Extract the [X, Y] coordinate from the center of the cell holding the provided text.  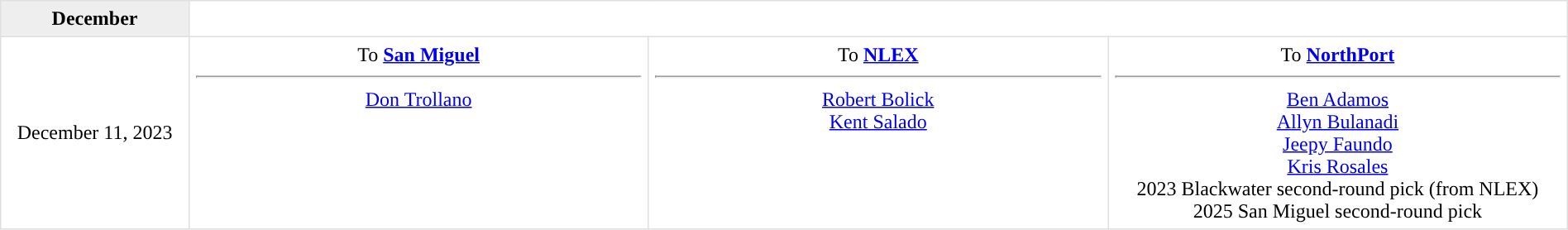
To San MiguelDon Trollano [418, 132]
To NorthPortBen AdamosAllyn BulanadiJeepy FaundoKris Rosales2023 Blackwater second-round pick (from NLEX)2025 San Miguel second-round pick [1338, 132]
December 11, 2023 [95, 132]
December [95, 19]
To NLEXRobert BolickKent Salado [878, 132]
